Locate the cell with the specified text and output its [X, Y] center coordinate. 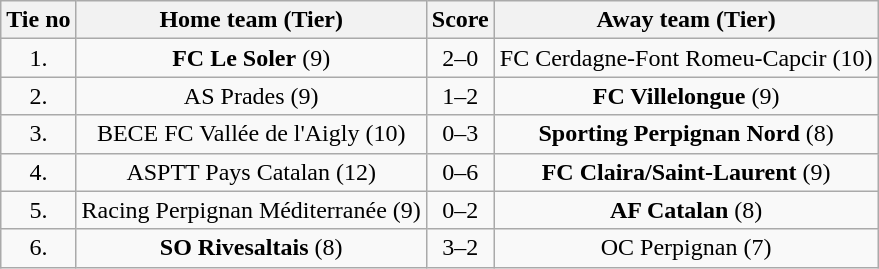
0–2 [460, 210]
5. [38, 210]
ASPTT Pays Catalan (12) [251, 172]
Away team (Tier) [686, 20]
FC Le Soler (9) [251, 58]
0–3 [460, 134]
AS Prades (9) [251, 96]
Home team (Tier) [251, 20]
0–6 [460, 172]
Sporting Perpignan Nord (8) [686, 134]
FC Cerdagne-Font Romeu-Capcir (10) [686, 58]
FC Villelongue (9) [686, 96]
2–0 [460, 58]
2. [38, 96]
SO Rivesaltais (8) [251, 248]
1–2 [460, 96]
Racing Perpignan Méditerranée (9) [251, 210]
6. [38, 248]
3–2 [460, 248]
FC Claira/Saint-Laurent (9) [686, 172]
OC Perpignan (7) [686, 248]
AF Catalan (8) [686, 210]
BECE FC Vallée de l'Aigly (10) [251, 134]
Score [460, 20]
4. [38, 172]
1. [38, 58]
Tie no [38, 20]
3. [38, 134]
